Identify which cell holds the provided text, then report its [X, Y] central coordinate. 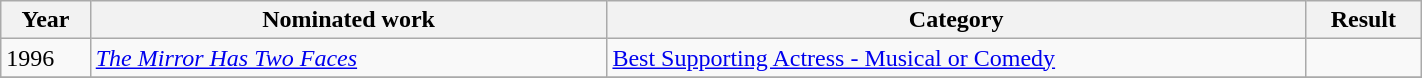
Year [46, 20]
1996 [46, 58]
Nominated work [348, 20]
The Mirror Has Two Faces [348, 58]
Best Supporting Actress - Musical or Comedy [956, 58]
Result [1363, 20]
Category [956, 20]
